Return [X, Y] of the center of cell containing provided text 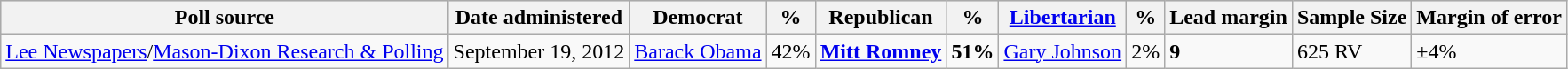
Barack Obama [698, 51]
Gary Johnson [1063, 51]
9 [1229, 51]
±4% [1490, 51]
2% [1145, 51]
Lee Newspapers/Mason-Dixon Research & Polling [225, 51]
Margin of error [1490, 18]
September 19, 2012 [539, 51]
Poll source [225, 18]
625 RV [1351, 51]
Democrat [698, 18]
Lead margin [1229, 18]
Republican [881, 18]
Mitt Romney [881, 51]
42% [790, 51]
Libertarian [1063, 18]
51% [973, 51]
Date administered [539, 18]
Sample Size [1351, 18]
